Search for the cell housing the specified text and yield its [X, Y] center coordinate. 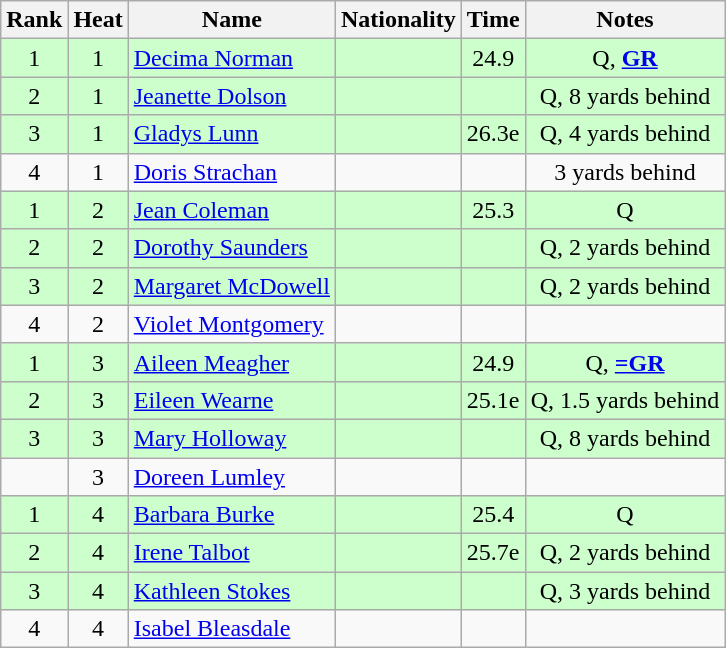
Time [493, 20]
Margaret McDowell [232, 286]
Irene Talbot [232, 553]
Nationality [398, 20]
Q, GR [625, 58]
Isabel Bleasdale [232, 629]
Rank [34, 20]
Q, 4 yards behind [625, 134]
Decima Norman [232, 58]
Jean Coleman [232, 210]
Q, 3 yards behind [625, 591]
Q, 1.5 yards behind [625, 400]
26.3e [493, 134]
Mary Holloway [232, 438]
Q, =GR [625, 362]
Barbara Burke [232, 515]
Name [232, 20]
25.1e [493, 400]
Violet Montgomery [232, 324]
Doris Strachan [232, 172]
Jeanette Dolson [232, 96]
25.4 [493, 515]
Doreen Lumley [232, 477]
Heat [98, 20]
Notes [625, 20]
25.3 [493, 210]
Kathleen Stokes [232, 591]
Eileen Wearne [232, 400]
Dorothy Saunders [232, 248]
Aileen Meagher [232, 362]
Gladys Lunn [232, 134]
25.7e [493, 553]
3 yards behind [625, 172]
